Determine the [X, Y] coordinate at the center of the cell enclosing the given text.  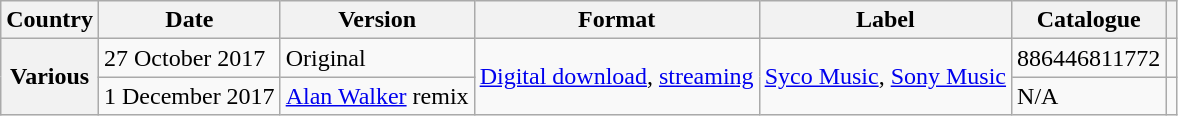
Date [189, 20]
886446811772 [1089, 58]
Syco Music, Sony Music [885, 77]
Various [50, 77]
Format [616, 20]
Alan Walker remix [377, 96]
1 December 2017 [189, 96]
N/A [1089, 96]
Version [377, 20]
27 October 2017 [189, 58]
Country [50, 20]
Label [885, 20]
Catalogue [1089, 20]
Digital download, streaming [616, 77]
Original [377, 58]
